Determine the [x, y] coordinate at the center of the cell enclosing the given text.  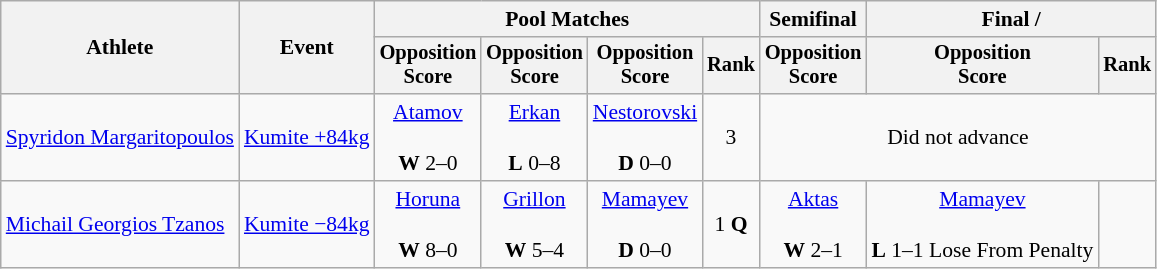
GrillonW 5–4 [534, 224]
MamayevL 1–1 Lose From Penalty [982, 224]
HorunaW 8–0 [428, 224]
Aktas W 2–1 [814, 224]
Kumite +84kg [307, 138]
Kumite −84kg [307, 224]
Semifinal [814, 19]
Event [307, 48]
AtamovW 2–0 [428, 138]
Spyridon Margaritopoulos [120, 138]
Did not advance [958, 138]
Michail Georgios Tzanos [120, 224]
Athlete [120, 48]
Pool Matches [568, 19]
3 [731, 138]
Final / [1011, 19]
ErkanL 0–8 [534, 138]
MamayevD 0–0 [645, 224]
NestorovskiD 0–0 [645, 138]
1 Q [731, 224]
